From the cell containing the given text, extract its center point as [X, Y] coordinate. 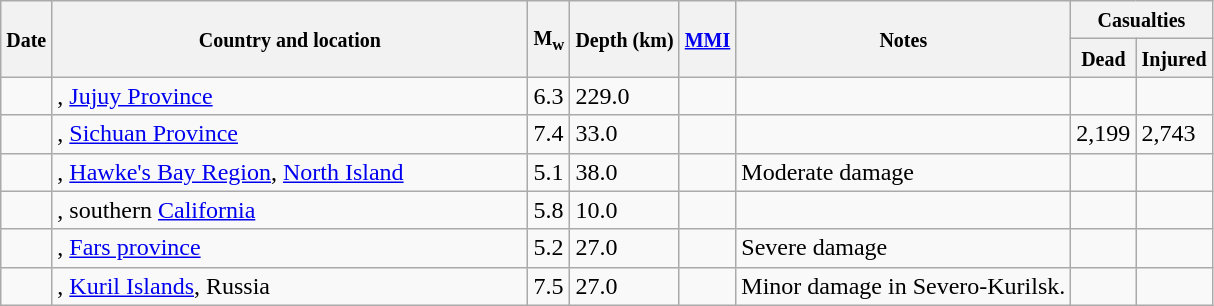
2,199 [1104, 134]
Notes [904, 39]
Casualties [1142, 20]
Country and location [290, 39]
, Hawke's Bay Region, North Island [290, 172]
Date [26, 39]
5.2 [549, 248]
7.5 [549, 286]
, Fars province [290, 248]
Mw [549, 39]
6.3 [549, 96]
38.0 [624, 172]
5.8 [549, 210]
, Kuril Islands, Russia [290, 286]
, southern California [290, 210]
Depth (km) [624, 39]
Minor damage in Severo-Kurilsk. [904, 286]
, Jujuy Province [290, 96]
2,743 [1174, 134]
229.0 [624, 96]
MMI [708, 39]
Moderate damage [904, 172]
5.1 [549, 172]
7.4 [549, 134]
Severe damage [904, 248]
10.0 [624, 210]
33.0 [624, 134]
Injured [1174, 58]
Dead [1104, 58]
, Sichuan Province [290, 134]
